For the text-containing cell, return its midpoint in (X, Y) coordinate format. 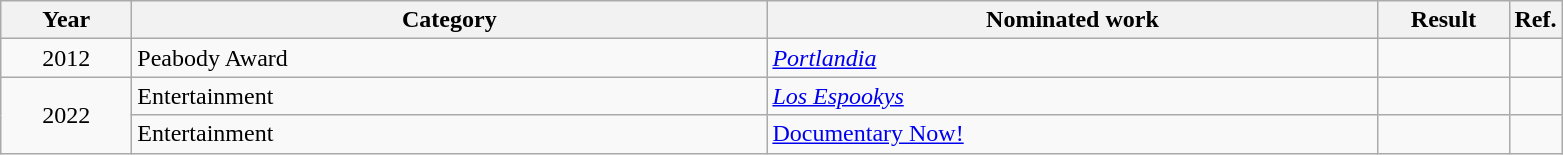
Peabody Award (450, 58)
2012 (66, 58)
Portlandia (1072, 58)
Result (1444, 20)
Los Espookys (1072, 96)
Documentary Now! (1072, 134)
Ref. (1536, 20)
2022 (66, 115)
Nominated work (1072, 20)
Category (450, 20)
Year (66, 20)
